Capture the cell that displays the provided text and extract its [x, y] central coordinate. 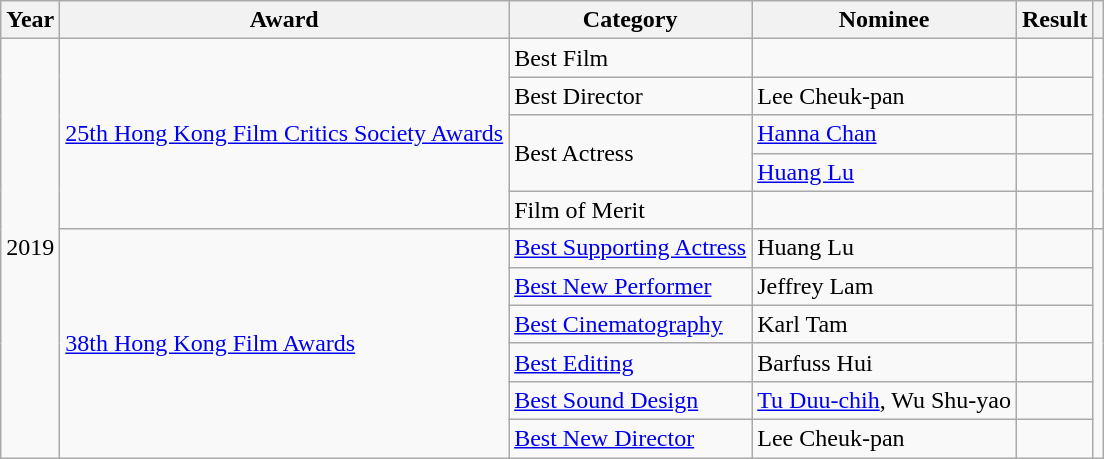
Category [630, 20]
Result [1055, 20]
Barfuss Hui [884, 362]
Award [284, 20]
Best Editing [630, 362]
Best Actress [630, 153]
Hanna Chan [884, 134]
Best Director [630, 96]
Karl Tam [884, 324]
25th Hong Kong Film Critics Society Awards [284, 134]
Film of Merit [630, 210]
2019 [30, 248]
Jeffrey Lam [884, 286]
Best Supporting Actress [630, 248]
Best Sound Design [630, 400]
Best New Director [630, 438]
Best Film [630, 58]
Tu Duu-chih, Wu Shu-yao [884, 400]
Best Cinematography [630, 324]
38th Hong Kong Film Awards [284, 343]
Year [30, 20]
Best New Performer [630, 286]
Nominee [884, 20]
